Find where the given text appears and provide that cell's center as (x, y) coordinate. 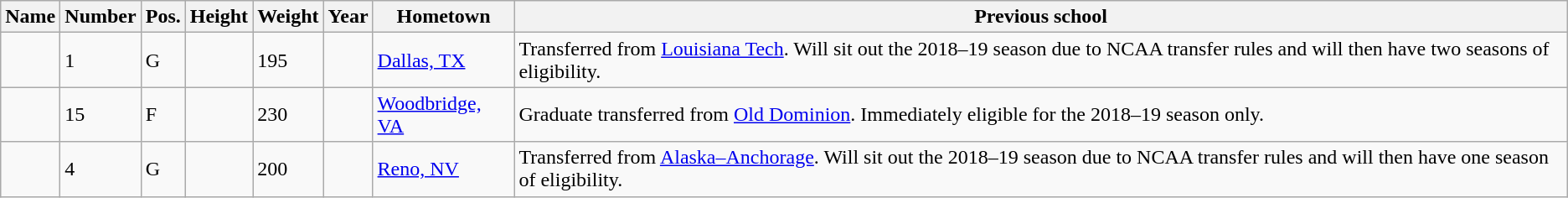
Weight (288, 17)
Transferred from Louisiana Tech. Will sit out the 2018–19 season due to NCAA transfer rules and will then have two seasons of eligibility. (1040, 60)
Graduate transferred from Old Dominion. Immediately eligible for the 2018–19 season only. (1040, 114)
1 (101, 60)
Height (219, 17)
Reno, NV (444, 169)
Year (348, 17)
Woodbridge, VA (444, 114)
Hometown (444, 17)
Pos. (162, 17)
230 (288, 114)
Name (30, 17)
15 (101, 114)
4 (101, 169)
Transferred from Alaska–Anchorage. Will sit out the 2018–19 season due to NCAA transfer rules and will then have one season of eligibility. (1040, 169)
Number (101, 17)
200 (288, 169)
Dallas, TX (444, 60)
195 (288, 60)
F (162, 114)
Previous school (1040, 17)
